Scan for the cell matching the given text and deliver its (x, y) coordinate at center. 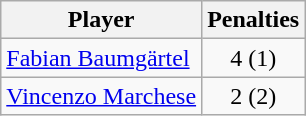
Vincenzo Marchese (102, 96)
Player (102, 20)
Penalties (254, 20)
Fabian Baumgärtel (102, 58)
2 (2) (254, 96)
4 (1) (254, 58)
